Return the [X, Y] coordinate for the center point of the cell that contains the specified text.  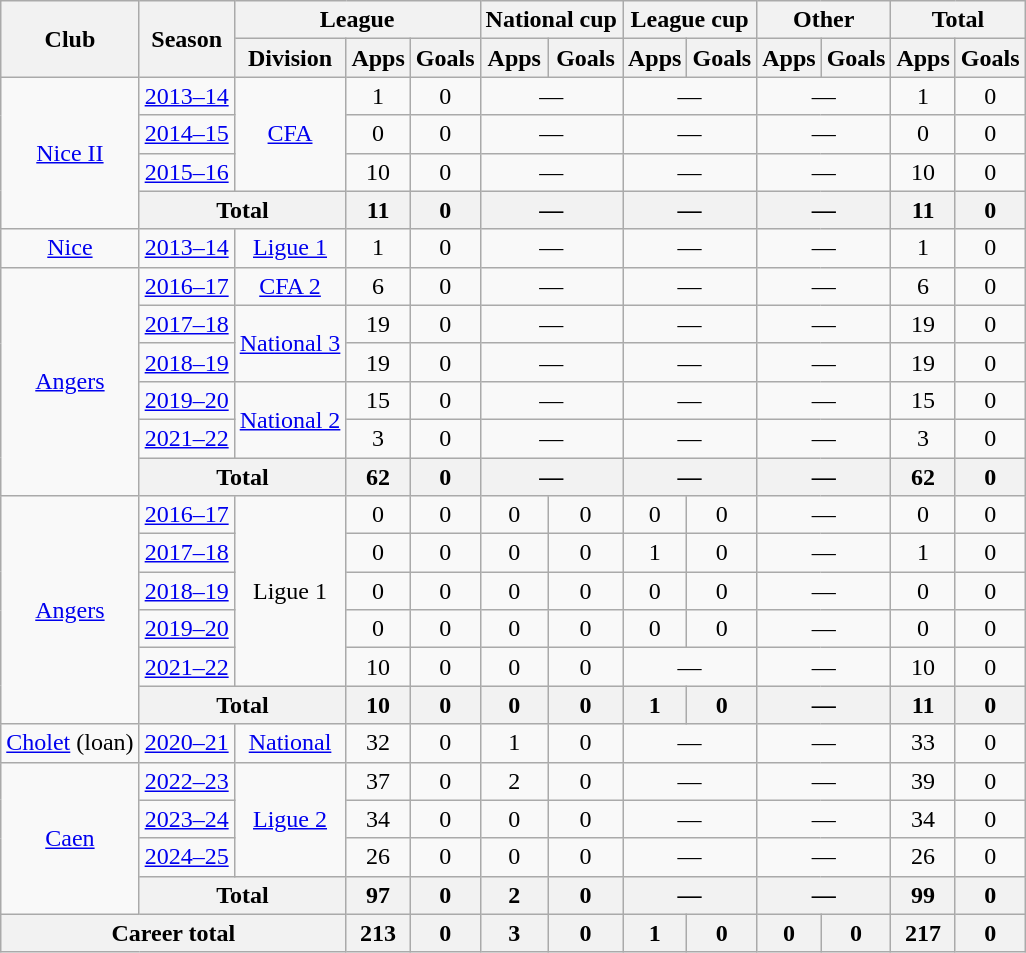
2022–23 [186, 781]
CFA [290, 134]
37 [378, 781]
Club [70, 39]
97 [378, 895]
Career total [174, 933]
League cup [689, 20]
2014–15 [186, 134]
National [290, 743]
Nice II [70, 153]
Cholet (loan) [70, 743]
2020–21 [186, 743]
National cup [551, 20]
39 [923, 781]
Caen [70, 838]
2015–16 [186, 172]
Ligue 2 [290, 819]
Nice [70, 248]
National 2 [290, 419]
Division [290, 58]
Season [186, 39]
2024–25 [186, 857]
33 [923, 743]
2023–24 [186, 819]
National 3 [290, 343]
League [357, 20]
99 [923, 895]
Other [824, 20]
217 [923, 933]
32 [378, 743]
213 [378, 933]
CFA 2 [290, 286]
